Search for the cell housing the specified text and yield its (X, Y) center coordinate. 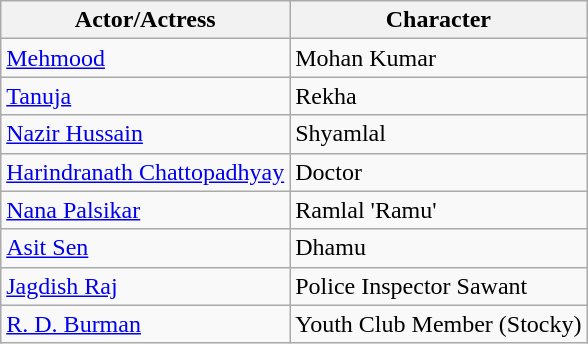
Ramlal 'Ramu' (438, 210)
Actor/Actress (146, 20)
Police Inspector Sawant (438, 286)
Youth Club Member (Stocky) (438, 324)
Mehmood (146, 58)
Tanuja (146, 96)
Mohan Kumar (438, 58)
R. D. Burman (146, 324)
Dhamu (438, 248)
Doctor (438, 172)
Harindranath Chattopadhyay (146, 172)
Character (438, 20)
Nana Palsikar (146, 210)
Asit Sen (146, 248)
Nazir Hussain (146, 134)
Rekha (438, 96)
Jagdish Raj (146, 286)
Shyamlal (438, 134)
